Search for the cell housing the specified text and yield its (x, y) center coordinate. 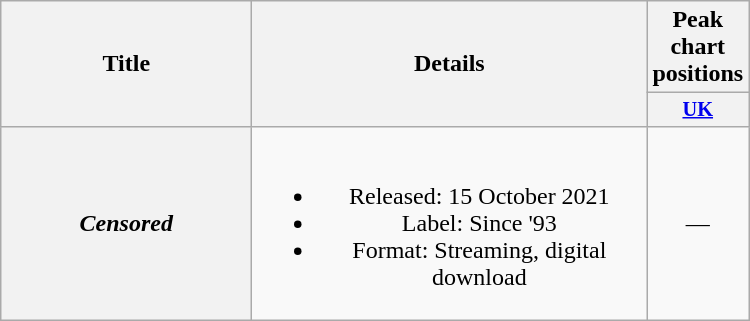
— (698, 223)
Peak chart positions (698, 47)
UK (698, 110)
Details (450, 64)
Title (126, 64)
Released: 15 October 2021Label: Since '93Format: Streaming, digital download (450, 223)
Censored (126, 223)
